Return [x, y] of the center of cell containing provided text 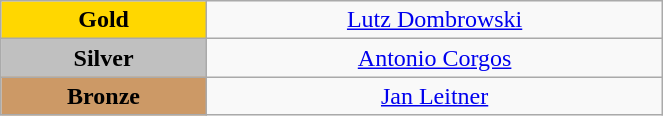
Antonio Corgos [434, 58]
Bronze [104, 96]
Gold [104, 20]
Jan Leitner [434, 96]
Silver [104, 58]
Lutz Dombrowski [434, 20]
